Return (x, y) of the center of cell containing provided text 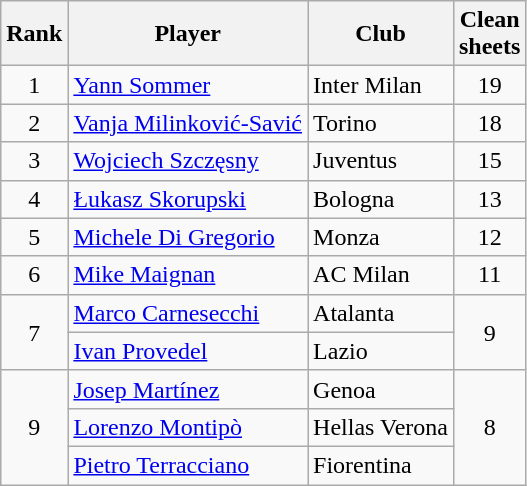
Club (381, 34)
Juventus (381, 161)
5 (34, 237)
7 (34, 332)
Ivan Provedel (188, 351)
1 (34, 85)
Cleansheets (489, 34)
19 (489, 85)
Inter Milan (381, 85)
Łukasz Skorupski (188, 199)
Mike Maignan (188, 275)
Michele Di Gregorio (188, 237)
13 (489, 199)
Vanja Milinković-Savić (188, 123)
Josep Martínez (188, 389)
12 (489, 237)
2 (34, 123)
15 (489, 161)
AC Milan (381, 275)
11 (489, 275)
Player (188, 34)
Wojciech Szczęsny (188, 161)
6 (34, 275)
Genoa (381, 389)
4 (34, 199)
Pietro Terracciano (188, 465)
Hellas Verona (381, 427)
Lorenzo Montipò (188, 427)
Bologna (381, 199)
Monza (381, 237)
18 (489, 123)
8 (489, 427)
Lazio (381, 351)
3 (34, 161)
Yann Sommer (188, 85)
Marco Carnesecchi (188, 313)
Fiorentina (381, 465)
Rank (34, 34)
Atalanta (381, 313)
Torino (381, 123)
